Output the [X, Y] coordinate of the center of the cell containing the given text.  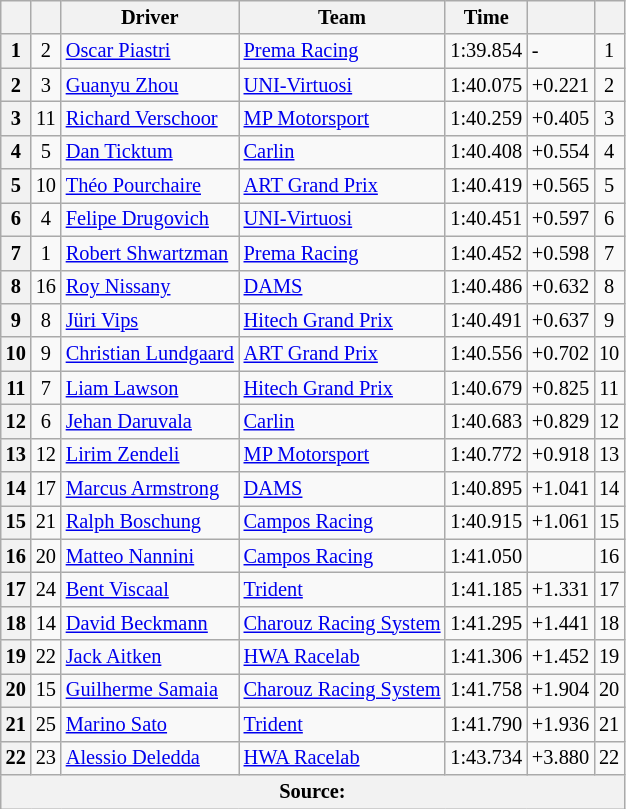
Jack Aitken [150, 657]
1:41.295 [486, 623]
Source: [312, 791]
Robert Shwartzman [150, 253]
24 [46, 589]
1:40.683 [486, 421]
+0.597 [560, 219]
25 [46, 724]
Liam Lawson [150, 388]
1:41.185 [486, 589]
Guilherme Samaia [150, 690]
1:40.679 [486, 388]
+0.825 [560, 388]
1:40.408 [486, 152]
+0.632 [560, 287]
+1.041 [560, 489]
Ralph Boschung [150, 522]
1:40.259 [486, 118]
+0.565 [560, 186]
1:40.486 [486, 287]
+1.061 [560, 522]
1:41.050 [486, 556]
+0.221 [560, 85]
Richard Verschoor [150, 118]
+0.918 [560, 455]
Driver [150, 17]
Christian Lundgaard [150, 354]
Théo Pourchaire [150, 186]
Time [486, 17]
1:43.734 [486, 758]
Bent Viscaal [150, 589]
+0.598 [560, 253]
+1.936 [560, 724]
1:40.419 [486, 186]
1:40.895 [486, 489]
1:40.772 [486, 455]
Guanyu Zhou [150, 85]
Alessio Deledda [150, 758]
1:40.915 [486, 522]
Roy Nissany [150, 287]
+1.452 [560, 657]
+1.331 [560, 589]
1:39.854 [486, 51]
+0.829 [560, 421]
1:41.306 [486, 657]
1:40.556 [486, 354]
Matteo Nannini [150, 556]
Lirim Zendeli [150, 455]
1:40.491 [486, 320]
1:40.451 [486, 219]
Jüri Vips [150, 320]
+3.880 [560, 758]
1:41.790 [486, 724]
Team [342, 17]
+0.554 [560, 152]
- [560, 51]
David Beckmann [150, 623]
Dan Ticktum [150, 152]
+1.904 [560, 690]
+0.405 [560, 118]
Oscar Piastri [150, 51]
1:41.758 [486, 690]
1:40.075 [486, 85]
Marcus Armstrong [150, 489]
+0.637 [560, 320]
Felipe Drugovich [150, 219]
1:40.452 [486, 253]
Jehan Daruvala [150, 421]
+0.702 [560, 354]
Marino Sato [150, 724]
23 [46, 758]
+1.441 [560, 623]
